Return [x, y] of the center of cell containing provided text 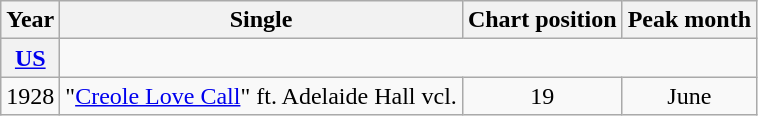
1928 [30, 96]
"Creole Love Call" ft. Adelaide Hall vcl. [262, 96]
US [30, 58]
Single [262, 20]
Chart position [542, 20]
Peak month [689, 20]
19 [542, 96]
Year [30, 20]
June [689, 96]
